Find where the given text appears and provide that cell's center as [x, y] coordinate. 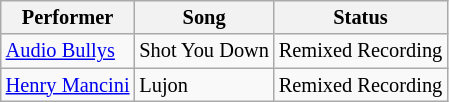
Performer [68, 17]
Status [360, 17]
Henry Mancini [68, 85]
Lujon [204, 85]
Shot You Down [204, 51]
Audio Bullys [68, 51]
Song [204, 17]
